For the text-containing cell, return its midpoint in [x, y] coordinate format. 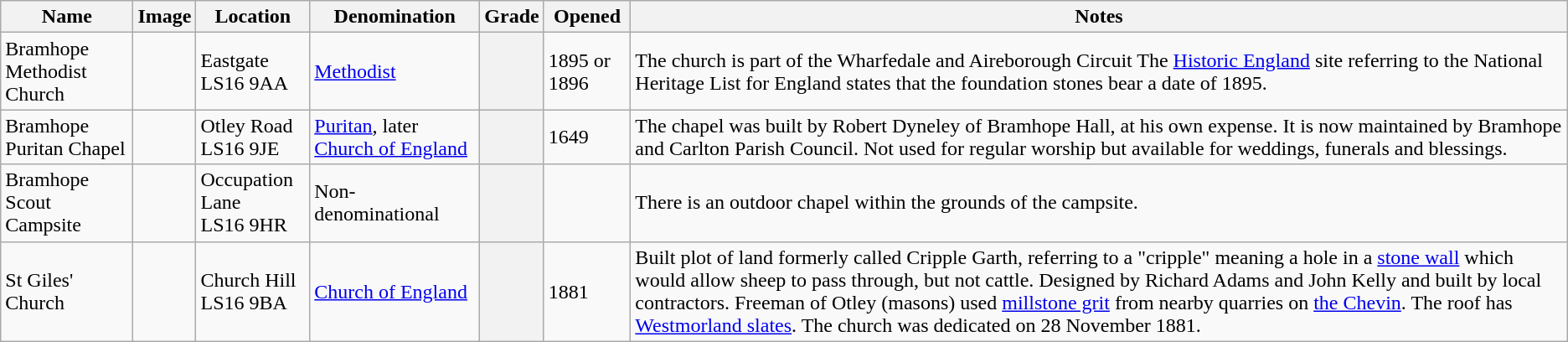
1881 [587, 292]
Church HillLS16 9BA [253, 292]
St Giles' Church [67, 292]
Bramhope Methodist Church [67, 71]
Bramhope Puritan Chapel [67, 137]
Occupation LaneLS16 9HR [253, 203]
1649 [587, 137]
EastgateLS16 9AA [253, 71]
Opened [587, 17]
Puritan, later Church of England [395, 137]
Image [164, 17]
Non-denominational [395, 203]
Methodist [395, 71]
Otley RoadLS16 9JE [253, 137]
Church of England [395, 292]
There is an outdoor chapel within the grounds of the campsite. [1099, 203]
Denomination [395, 17]
Grade [512, 17]
Location [253, 17]
Notes [1099, 17]
Name [67, 17]
1895 or 1896 [587, 71]
Bramhope Scout Campsite [67, 203]
